Find where the given text appears and provide that cell's center as (X, Y) coordinate. 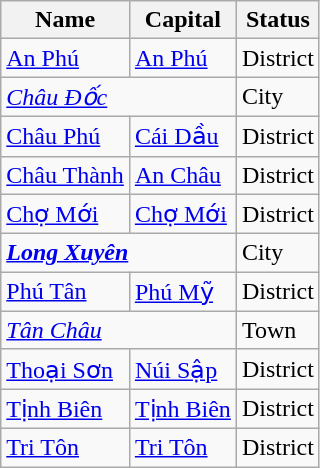
Long Xuyên (119, 253)
Châu Đốc (119, 97)
Tân Châu (119, 330)
Capital (182, 20)
An Châu (182, 175)
Phú Tân (66, 292)
Châu Thành (66, 175)
Thoại Sơn (66, 369)
Cái Dầu (182, 136)
Phú Mỹ (182, 292)
Núi Sập (182, 369)
Town (278, 330)
Status (278, 20)
Châu Phú (66, 136)
Name (66, 20)
